For the text-containing cell, return its midpoint in (X, Y) coordinate format. 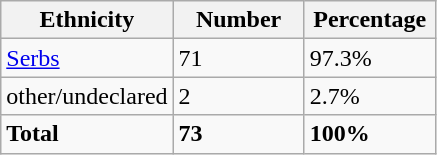
Total (87, 134)
71 (238, 58)
Serbs (87, 58)
97.3% (370, 58)
73 (238, 134)
100% (370, 134)
Ethnicity (87, 20)
2.7% (370, 96)
Number (238, 20)
other/undeclared (87, 96)
Percentage (370, 20)
2 (238, 96)
